Find where the given text appears and provide that cell's center as [x, y] coordinate. 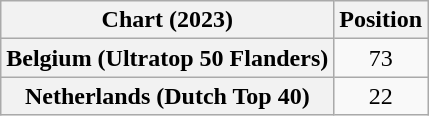
Netherlands (Dutch Top 40) [168, 96]
Belgium (Ultratop 50 Flanders) [168, 58]
Chart (2023) [168, 20]
73 [381, 58]
Position [381, 20]
22 [381, 96]
